Identify which cell holds the provided text, then report its (x, y) central coordinate. 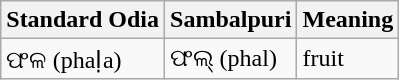
Sambalpuri (231, 20)
Meaning (348, 20)
Standard Odia (83, 20)
ଫଳ (phaḷa) (83, 59)
ଫଲ୍ (phal) (231, 59)
fruit (348, 59)
